Provide the [x, y] coordinate of the cell's center where the given text is located.  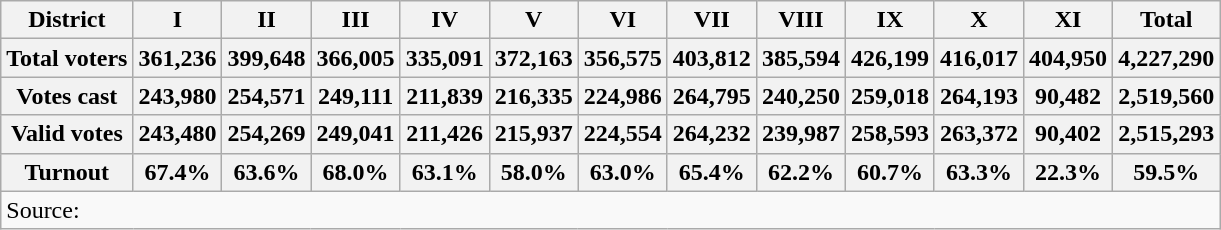
65.4% [712, 172]
264,232 [712, 134]
X [978, 20]
224,986 [622, 96]
254,269 [266, 134]
59.5% [1166, 172]
211,426 [444, 134]
District [67, 20]
II [266, 20]
Total voters [67, 58]
63.0% [622, 172]
385,594 [800, 58]
426,199 [890, 58]
Source: [610, 210]
IV [444, 20]
63.1% [444, 172]
90,402 [1068, 134]
404,950 [1068, 58]
361,236 [178, 58]
Total [1166, 20]
IX [890, 20]
4,227,290 [1166, 58]
211,839 [444, 96]
VIII [800, 20]
240,250 [800, 96]
356,575 [622, 58]
243,480 [178, 134]
224,554 [622, 134]
63.3% [978, 172]
403,812 [712, 58]
VII [712, 20]
62.2% [800, 172]
60.7% [890, 172]
2,515,293 [1166, 134]
VI [622, 20]
399,648 [266, 58]
243,980 [178, 96]
372,163 [534, 58]
216,335 [534, 96]
Valid votes [67, 134]
2,519,560 [1166, 96]
V [534, 20]
Votes cast [67, 96]
67.4% [178, 172]
I [178, 20]
58.0% [534, 172]
XI [1068, 20]
254,571 [266, 96]
263,372 [978, 134]
249,041 [356, 134]
90,482 [1068, 96]
416,017 [978, 58]
22.3% [1068, 172]
259,018 [890, 96]
249,111 [356, 96]
Turnout [67, 172]
215,937 [534, 134]
264,795 [712, 96]
68.0% [356, 172]
335,091 [444, 58]
239,987 [800, 134]
258,593 [890, 134]
366,005 [356, 58]
264,193 [978, 96]
63.6% [266, 172]
III [356, 20]
